Locate the cell with the specified text and output its (X, Y) center coordinate. 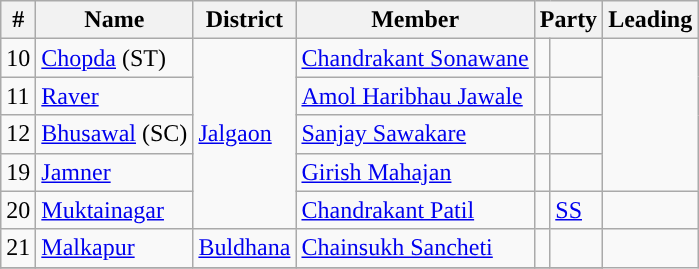
21 (18, 248)
# (18, 20)
Member (415, 20)
Jamner (114, 172)
Chandrakant Patil (415, 210)
Muktainagar (114, 210)
Amol Haribhau Jawale (415, 96)
Malkapur (114, 248)
10 (18, 58)
District (244, 20)
Buldhana (244, 248)
Jalgaon (244, 134)
Party (568, 20)
Name (114, 20)
Chandrakant Sonawane (415, 58)
12 (18, 134)
Girish Mahajan (415, 172)
Bhusawal (SC) (114, 134)
Raver (114, 96)
Chopda (ST) (114, 58)
Chainsukh Sancheti (415, 248)
19 (18, 172)
SS (576, 210)
20 (18, 210)
Leading (650, 20)
11 (18, 96)
Sanjay Sawakare (415, 134)
